Return (X, Y) of the center of cell containing provided text 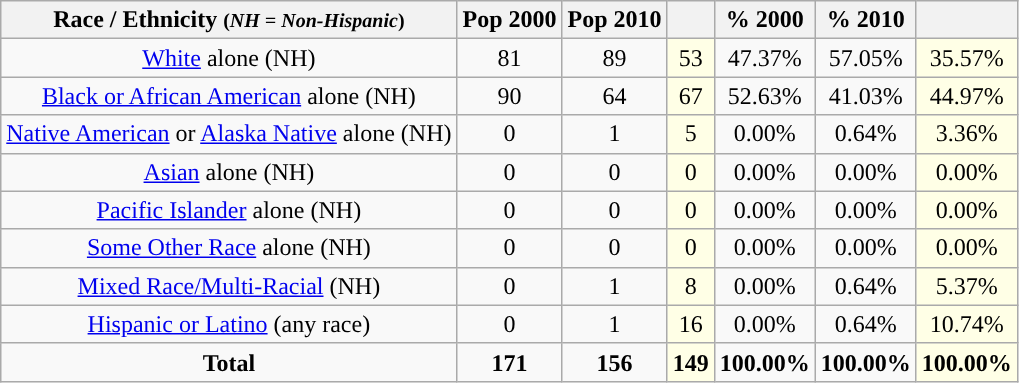
3.36% (966, 134)
Native American or Alaska Native alone (NH) (229, 134)
5 (690, 134)
White alone (NH) (229, 58)
35.57% (966, 58)
Race / Ethnicity (NH = Non-Hispanic) (229, 20)
57.05% (866, 58)
90 (510, 96)
67 (690, 96)
16 (690, 324)
149 (690, 362)
81 (510, 58)
10.74% (966, 324)
Black or African American alone (NH) (229, 96)
Total (229, 362)
47.37% (764, 58)
Hispanic or Latino (any race) (229, 324)
% 2010 (866, 20)
89 (614, 58)
53 (690, 58)
Pop 2000 (510, 20)
Some Other Race alone (NH) (229, 248)
52.63% (764, 96)
Pacific Islander alone (NH) (229, 210)
Pop 2010 (614, 20)
171 (510, 362)
Asian alone (NH) (229, 172)
156 (614, 362)
5.37% (966, 286)
44.97% (966, 96)
8 (690, 286)
% 2000 (764, 20)
41.03% (866, 96)
64 (614, 96)
Mixed Race/Multi-Racial (NH) (229, 286)
